Provide the [x, y] coordinate of the cell's center where the given text is located.  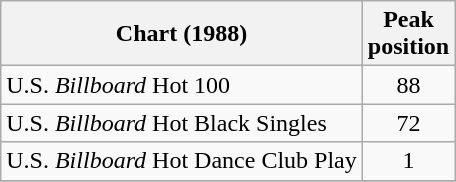
U.S. Billboard Hot Black Singles [182, 123]
U.S. Billboard Hot Dance Club Play [182, 161]
Peakposition [408, 34]
Chart (1988) [182, 34]
U.S. Billboard Hot 100 [182, 85]
72 [408, 123]
1 [408, 161]
88 [408, 85]
